Find where the given text appears and provide that cell's center as [X, Y] coordinate. 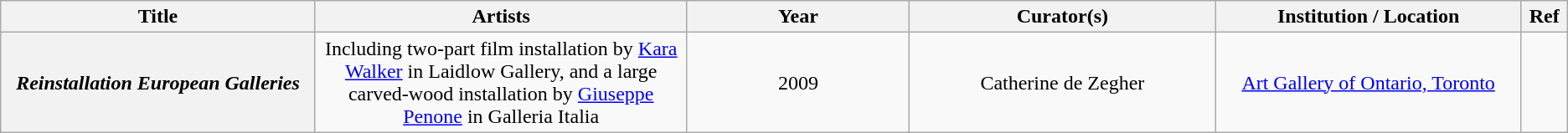
Artists [501, 17]
Curator(s) [1063, 17]
Catherine de Zegher [1063, 82]
Reinstallation European Galleries [157, 82]
Ref [1545, 17]
Art Gallery of Ontario, Toronto [1369, 82]
Year [797, 17]
Institution / Location [1369, 17]
Title [157, 17]
Including two-part film installation by Kara Walker in Laidlow Gallery, and a large carved-wood installation by Giuseppe Penone in Galleria Italia [501, 82]
2009 [797, 82]
